Find where the given text appears and provide that cell's center as (X, Y) coordinate. 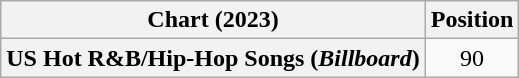
US Hot R&B/Hip-Hop Songs (Billboard) (213, 58)
Position (472, 20)
90 (472, 58)
Chart (2023) (213, 20)
